Output the (X, Y) coordinate of the center of the cell containing the given text.  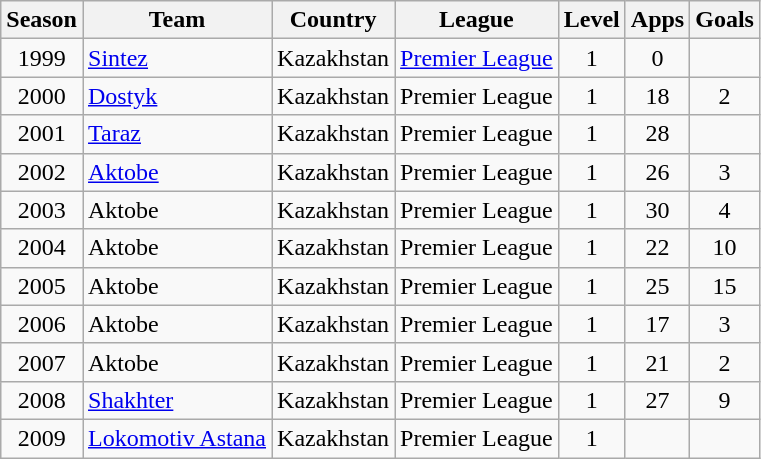
25 (657, 286)
28 (657, 134)
2009 (42, 438)
27 (657, 400)
Level (592, 20)
2007 (42, 362)
Shakhter (176, 400)
Dostyk (176, 96)
2000 (42, 96)
17 (657, 324)
2006 (42, 324)
Sintez (176, 58)
21 (657, 362)
26 (657, 172)
0 (657, 58)
2001 (42, 134)
Lokomotiv Astana (176, 438)
Goals (725, 20)
4 (725, 210)
League (477, 20)
30 (657, 210)
22 (657, 248)
15 (725, 286)
2002 (42, 172)
2003 (42, 210)
2008 (42, 400)
2004 (42, 248)
Season (42, 20)
1999 (42, 58)
Taraz (176, 134)
Country (334, 20)
Team (176, 20)
10 (725, 248)
2005 (42, 286)
9 (725, 400)
Apps (657, 20)
18 (657, 96)
